Output the (X, Y) coordinate of the center of the cell containing the given text.  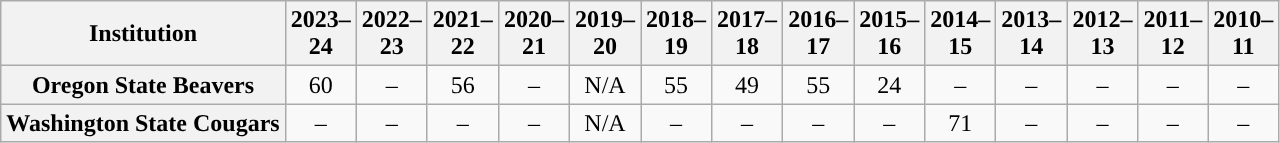
2014–15 (960, 34)
2021–22 (462, 34)
24 (890, 85)
2019–20 (604, 34)
Institution (143, 34)
49 (748, 85)
71 (960, 123)
2023–24 (320, 34)
2011–12 (1173, 34)
2022–23 (392, 34)
2012–13 (1102, 34)
2015–16 (890, 34)
2016–17 (818, 34)
2020–21 (534, 34)
56 (462, 85)
Oregon State Beavers (143, 85)
60 (320, 85)
2018–19 (676, 34)
2017–18 (748, 34)
Washington State Cougars (143, 123)
2013–14 (1032, 34)
2010–11 (1244, 34)
